Capture the cell that displays the provided text and extract its [x, y] central coordinate. 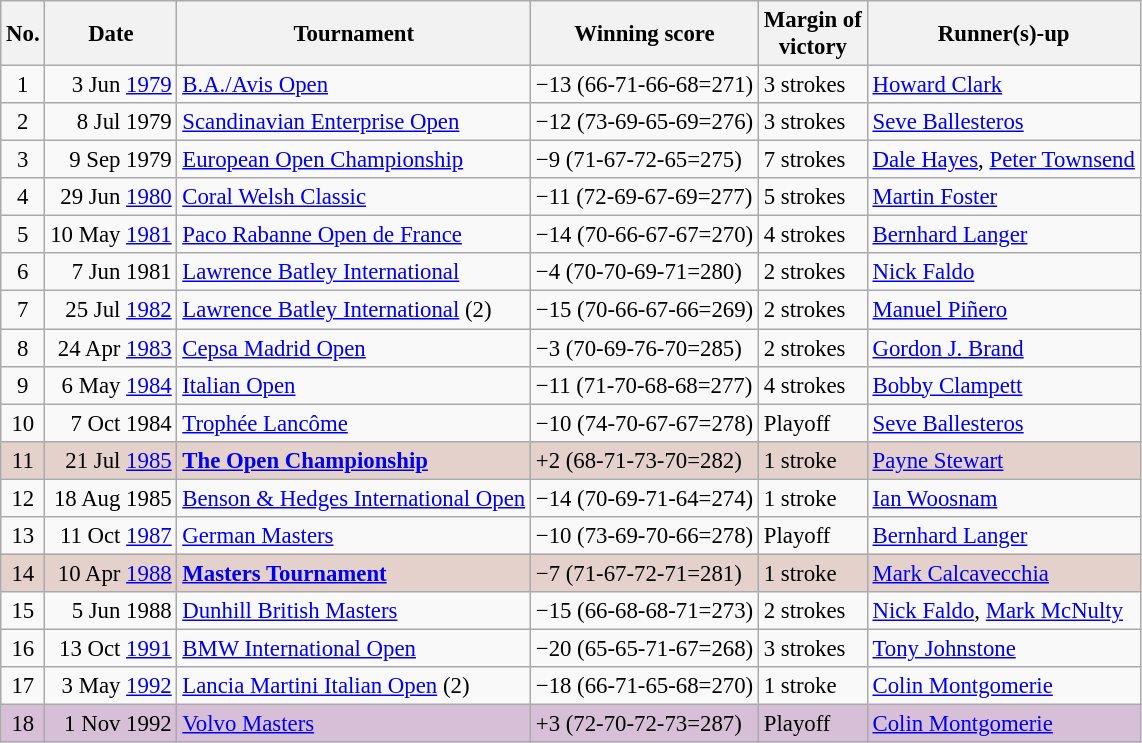
Lancia Martini Italian Open (2) [354, 686]
−11 (72-69-67-69=277) [644, 197]
−7 (71-67-72-71=281) [644, 573]
−10 (74-70-67-67=278) [644, 423]
9 Sep 1979 [111, 160]
Masters Tournament [354, 573]
Paco Rabanne Open de France [354, 235]
6 [23, 273]
5 [23, 235]
BMW International Open [354, 648]
7 Oct 1984 [111, 423]
Cepsa Madrid Open [354, 348]
Mark Calcavecchia [1004, 573]
Bobby Clampett [1004, 385]
Lawrence Batley International [354, 273]
The Open Championship [354, 460]
−13 (66-71-66-68=271) [644, 85]
Winning score [644, 34]
13 Oct 1991 [111, 648]
7 [23, 310]
17 [23, 686]
−15 (70-66-67-66=269) [644, 310]
−12 (73-69-65-69=276) [644, 122]
Lawrence Batley International (2) [354, 310]
25 Jul 1982 [111, 310]
10 Apr 1988 [111, 573]
3 May 1992 [111, 686]
10 [23, 423]
3 [23, 160]
European Open Championship [354, 160]
16 [23, 648]
6 May 1984 [111, 385]
Scandinavian Enterprise Open [354, 122]
4 [23, 197]
15 [23, 611]
Dunhill British Masters [354, 611]
18 [23, 724]
+2 (68-71-73-70=282) [644, 460]
−4 (70-70-69-71=280) [644, 273]
−15 (66-68-68-71=273) [644, 611]
Tournament [354, 34]
18 Aug 1985 [111, 498]
Coral Welsh Classic [354, 197]
2 [23, 122]
7 strokes [812, 160]
B.A./Avis Open [354, 85]
Benson & Hedges International Open [354, 498]
7 Jun 1981 [111, 273]
Ian Woosnam [1004, 498]
−14 (70-69-71-64=274) [644, 498]
5 Jun 1988 [111, 611]
No. [23, 34]
10 May 1981 [111, 235]
Trophée Lancôme [354, 423]
Runner(s)-up [1004, 34]
Nick Faldo, Mark McNulty [1004, 611]
Italian Open [354, 385]
Date [111, 34]
14 [23, 573]
Gordon J. Brand [1004, 348]
−9 (71-67-72-65=275) [644, 160]
11 [23, 460]
−11 (71-70-68-68=277) [644, 385]
Manuel Piñero [1004, 310]
Tony Johnstone [1004, 648]
Dale Hayes, Peter Townsend [1004, 160]
Margin ofvictory [812, 34]
1 Nov 1992 [111, 724]
−14 (70-66-67-67=270) [644, 235]
9 [23, 385]
Howard Clark [1004, 85]
13 [23, 536]
3 Jun 1979 [111, 85]
−20 (65-65-71-67=268) [644, 648]
29 Jun 1980 [111, 197]
+3 (72-70-72-73=287) [644, 724]
−10 (73-69-70-66=278) [644, 536]
Payne Stewart [1004, 460]
Nick Faldo [1004, 273]
21 Jul 1985 [111, 460]
German Masters [354, 536]
12 [23, 498]
Martin Foster [1004, 197]
8 Jul 1979 [111, 122]
24 Apr 1983 [111, 348]
Volvo Masters [354, 724]
11 Oct 1987 [111, 536]
−3 (70-69-76-70=285) [644, 348]
1 [23, 85]
5 strokes [812, 197]
8 [23, 348]
−18 (66-71-65-68=270) [644, 686]
